Locate the cell with the specified text and output its [x, y] center coordinate. 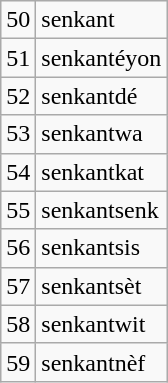
52 [18, 96]
senkantwit [102, 324]
senkant [102, 20]
senkantsenk [102, 210]
50 [18, 20]
54 [18, 172]
senkantnèf [102, 362]
senkantéyon [102, 58]
58 [18, 324]
senkantwa [102, 134]
59 [18, 362]
51 [18, 58]
57 [18, 286]
senkantsèt [102, 286]
53 [18, 134]
senkantsis [102, 248]
55 [18, 210]
senkantkat [102, 172]
56 [18, 248]
senkantdé [102, 96]
